Extract the (X, Y) coordinate from the center of the cell holding the provided text.  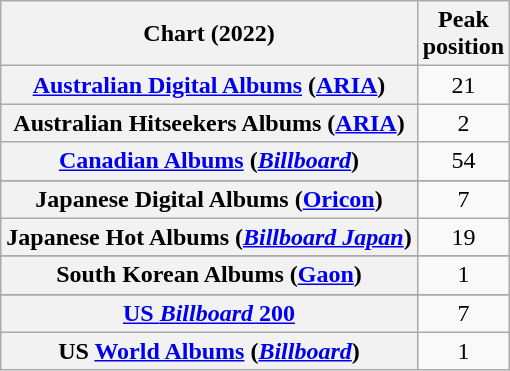
Australian Hitseekers Albums (ARIA) (209, 123)
US World Albums (Billboard) (209, 351)
21 (463, 85)
South Korean Albums (Gaon) (209, 275)
Australian Digital Albums (ARIA) (209, 85)
Canadian Albums (Billboard) (209, 161)
Japanese Digital Albums (Oricon) (209, 199)
2 (463, 123)
54 (463, 161)
US Billboard 200 (209, 313)
Chart (2022) (209, 34)
Japanese Hot Albums (Billboard Japan) (209, 237)
19 (463, 237)
Peakposition (463, 34)
